Pinpoint the cell where the given text exists, returning its [X, Y] midpoint coordinate. 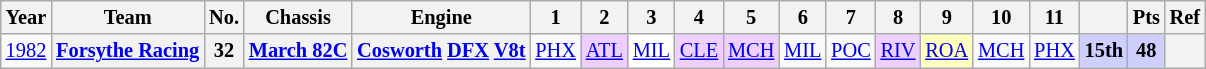
11 [1054, 17]
Chassis [298, 17]
1 [555, 17]
15th [1104, 51]
Cosworth DFX V8t [441, 51]
32 [224, 51]
7 [850, 17]
Engine [441, 17]
Pts [1146, 17]
POC [850, 51]
2 [604, 17]
5 [751, 17]
Forsythe Racing [128, 51]
6 [802, 17]
March 82C [298, 51]
3 [652, 17]
48 [1146, 51]
Ref [1185, 17]
1982 [26, 51]
10 [1001, 17]
9 [946, 17]
RIV [898, 51]
ATL [604, 51]
Team [128, 17]
ROA [946, 51]
Year [26, 17]
4 [699, 17]
CLE [699, 51]
No. [224, 17]
8 [898, 17]
